Provide the [X, Y] coordinate of the cell's center where the given text is located.  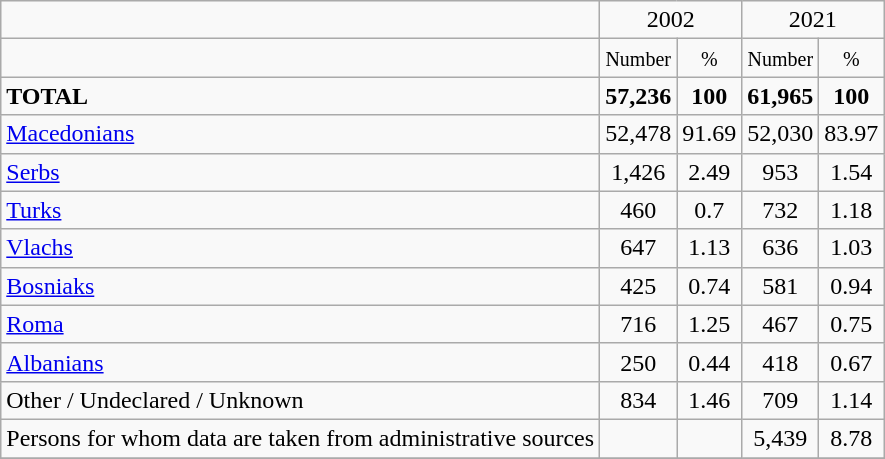
Bosniaks [300, 286]
953 [780, 172]
834 [638, 400]
1.03 [852, 248]
732 [780, 210]
0.67 [852, 362]
61,965 [780, 96]
8.78 [852, 438]
425 [638, 286]
83.97 [852, 134]
91.69 [710, 134]
0.7 [710, 210]
2021 [813, 20]
1.54 [852, 172]
TOTAL [300, 96]
636 [780, 248]
Serbs [300, 172]
1.13 [710, 248]
Albanians [300, 362]
1.18 [852, 210]
0.44 [710, 362]
1.46 [710, 400]
1.25 [710, 324]
2002 [671, 20]
581 [780, 286]
1.14 [852, 400]
Macedonians [300, 134]
52,030 [780, 134]
647 [638, 248]
467 [780, 324]
1,426 [638, 172]
0.94 [852, 286]
52,478 [638, 134]
57,236 [638, 96]
250 [638, 362]
Turks [300, 210]
0.75 [852, 324]
Persons for whom data are taken from administrative sources [300, 438]
2.49 [710, 172]
460 [638, 210]
Vlachs [300, 248]
716 [638, 324]
418 [780, 362]
709 [780, 400]
0.74 [710, 286]
Roma [300, 324]
5,439 [780, 438]
Other / Undeclared / Unknown [300, 400]
